Detect which cell encompasses the target text, then output its (X, Y) center coordinate. 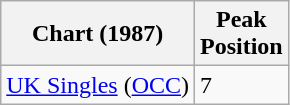
Chart (1987) (98, 34)
7 (242, 85)
UK Singles (OCC) (98, 85)
PeakPosition (242, 34)
